Provide the [X, Y] coordinate of the cell's center where the given text is located.  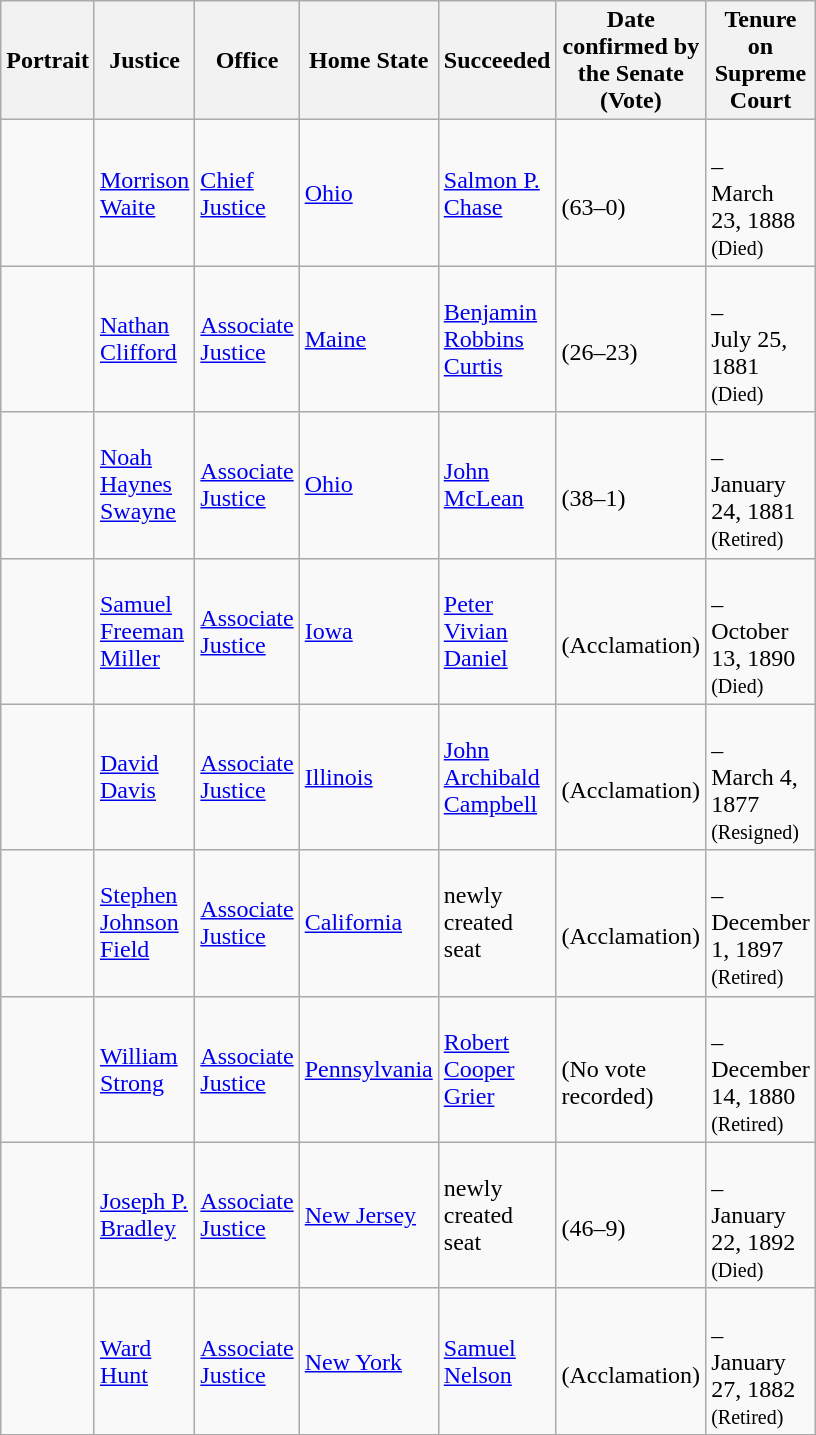
Pennsylvania [368, 1069]
Maine [368, 339]
–December 14, 1880(Retired) [761, 1069]
–January 24, 1881(Retired) [761, 485]
Office [247, 60]
Joseph P. Bradley [144, 1215]
Portrait [48, 60]
Benjamin Robbins Curtis [497, 339]
David Davis [144, 777]
Illinois [368, 777]
(63–0) [631, 193]
(46–9) [631, 1215]
John McLean [497, 485]
–October 13, 1890(Died) [761, 631]
New York [368, 1361]
(38–1) [631, 485]
–December 1, 1897(Retired) [761, 923]
–July 25, 1881(Died) [761, 339]
Home State [368, 60]
–January 27, 1882(Retired) [761, 1361]
Stephen Johnson Field [144, 923]
Robert Cooper Grier [497, 1069]
Nathan Clifford [144, 339]
–March 23, 1888(Died) [761, 193]
Morrison Waite [144, 193]
(26–23) [631, 339]
Samuel Freeman Miller [144, 631]
California [368, 923]
New Jersey [368, 1215]
Samuel Nelson [497, 1361]
–January 22, 1892(Died) [761, 1215]
(No vote recorded) [631, 1069]
Peter Vivian Daniel [497, 631]
John Archibald Campbell [497, 777]
Justice [144, 60]
Ward Hunt [144, 1361]
William Strong [144, 1069]
Date confirmed by the Senate(Vote) [631, 60]
Iowa [368, 631]
–March 4, 1877(Resigned) [761, 777]
Succeeded [497, 60]
Tenure on Supreme Court [761, 60]
Noah Haynes Swayne [144, 485]
Chief Justice [247, 193]
Salmon P. Chase [497, 193]
